Capture the cell that displays the provided text and extract its [x, y] central coordinate. 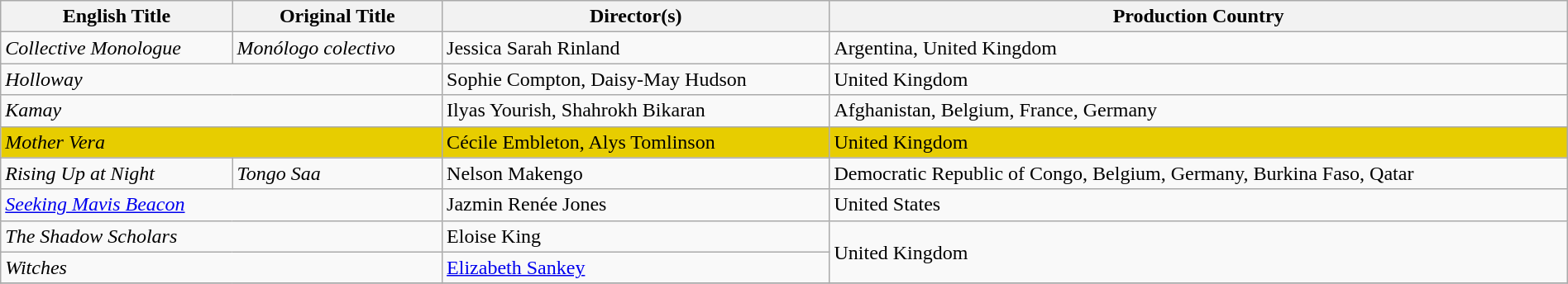
Witches [222, 267]
Kamay [222, 111]
Ilyas Yourish, Shahrokh Bikaran [636, 111]
Nelson Makengo [636, 173]
Mother Vera [222, 142]
Afghanistan, Belgium, France, Germany [1198, 111]
Collective Monologue [117, 48]
Original Title [337, 17]
English Title [117, 17]
Jessica Sarah Rinland [636, 48]
Holloway [222, 79]
Jazmin Renée Jones [636, 205]
Tongo Saa [337, 173]
United States [1198, 205]
Eloise King [636, 236]
Monólogo colectivo [337, 48]
Seeking Mavis Beacon [222, 205]
Argentina, United Kingdom [1198, 48]
Cécile Embleton, Alys Tomlinson [636, 142]
Rising Up at Night [117, 173]
Sophie Compton, Daisy-May Hudson [636, 79]
Production Country [1198, 17]
Director(s) [636, 17]
Elizabeth Sankey [636, 267]
Democratic Republic of Congo, Belgium, Germany, Burkina Faso, Qatar [1198, 173]
The Shadow Scholars [222, 236]
